Return the [X, Y] coordinate for the center point of the cell that contains the specified text.  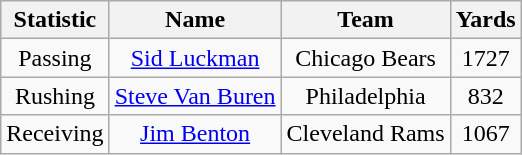
Rushing [55, 96]
832 [486, 96]
Passing [55, 58]
1067 [486, 134]
Receiving [55, 134]
Yards [486, 20]
Statistic [55, 20]
Jim Benton [195, 134]
Chicago Bears [366, 58]
Name [195, 20]
Team [366, 20]
1727 [486, 58]
Sid Luckman [195, 58]
Cleveland Rams [366, 134]
Steve Van Buren [195, 96]
Philadelphia [366, 96]
